From the cell containing the given text, extract its center point as [X, Y] coordinate. 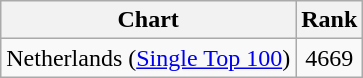
4669 [330, 58]
Rank [330, 20]
Chart [148, 20]
Netherlands (Single Top 100) [148, 58]
